Provide the (X, Y) coordinate of the cell's center where the given text is located.  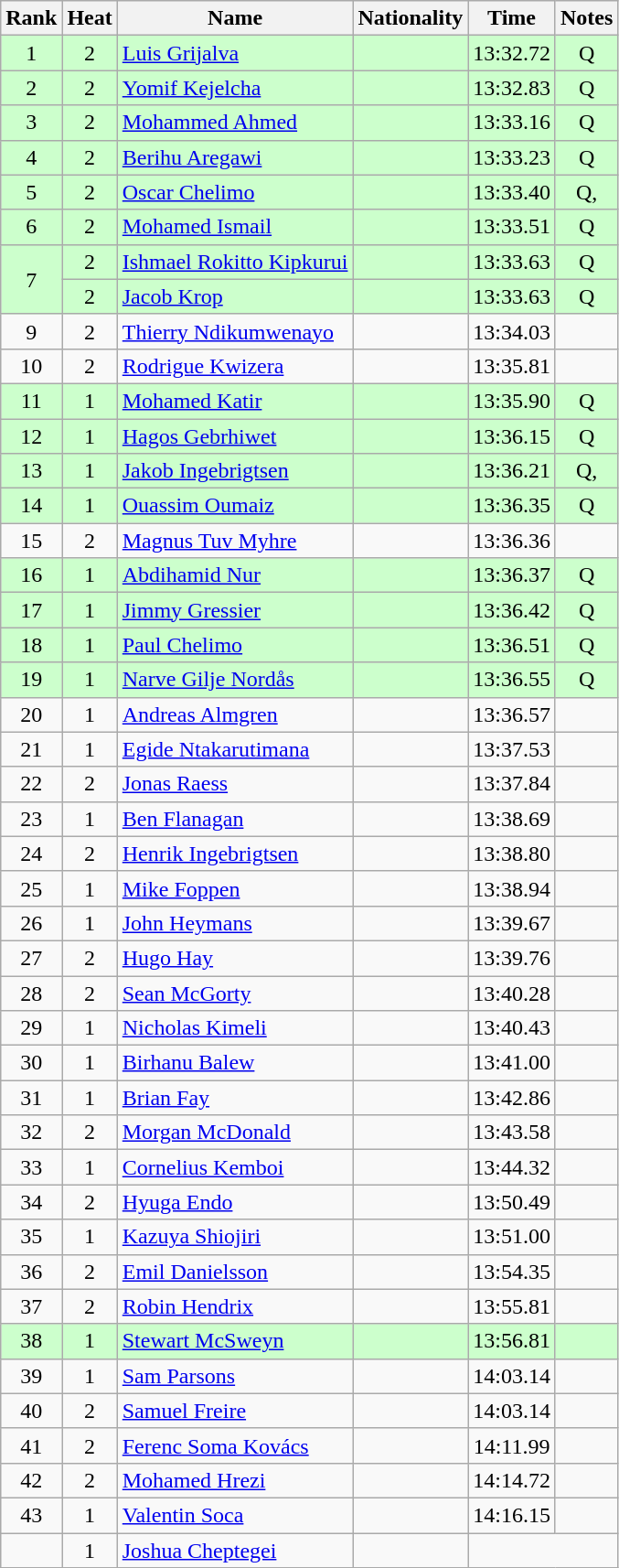
Yomif Kejelcha (235, 88)
29 (31, 1028)
9 (31, 331)
13:40.28 (512, 993)
11 (31, 401)
John Heymans (235, 923)
Emil Danielsson (235, 1272)
Mohammed Ahmed (235, 123)
Hugo Hay (235, 958)
40 (31, 1411)
13:36.42 (512, 610)
3 (31, 123)
12 (31, 436)
Rodrigue Kwizera (235, 366)
24 (31, 854)
13:37.53 (512, 749)
Henrik Ingebrigtsen (235, 854)
14 (31, 506)
13:33.23 (512, 157)
13:54.35 (512, 1272)
Abdihamid Nur (235, 575)
13 (31, 471)
Mohamed Katir (235, 401)
Robin Hendrix (235, 1306)
Magnus Tuv Myhre (235, 541)
Stewart McSweyn (235, 1341)
26 (31, 923)
28 (31, 993)
Jonas Raess (235, 784)
Berihu Aregawi (235, 157)
Sean McGorty (235, 993)
Jakob Ingebrigtsen (235, 471)
13:44.32 (512, 1167)
21 (31, 749)
13:41.00 (512, 1063)
Paul Chelimo (235, 645)
18 (31, 645)
Thierry Ndikumwenayo (235, 331)
15 (31, 541)
Luis Grijalva (235, 53)
36 (31, 1272)
13:56.81 (512, 1341)
Ouassim Oumaiz (235, 506)
Ben Flanagan (235, 819)
Brian Fay (235, 1098)
10 (31, 366)
13:36.21 (512, 471)
13:42.86 (512, 1098)
13:37.84 (512, 784)
13:36.51 (512, 645)
Morgan McDonald (235, 1133)
13:36.37 (512, 575)
13:39.67 (512, 923)
Jacob Krop (235, 296)
23 (31, 819)
Rank (31, 18)
Nationality (411, 18)
6 (31, 227)
13:35.81 (512, 366)
13:36.15 (512, 436)
4 (31, 157)
Mohamed Hrezi (235, 1480)
Egide Ntakarutimana (235, 749)
Samuel Freire (235, 1411)
34 (31, 1202)
Hagos Gebrhiwet (235, 436)
33 (31, 1167)
13:38.94 (512, 888)
Narve Gilje Nordås (235, 680)
13:43.58 (512, 1133)
7 (31, 279)
Hyuga Endo (235, 1202)
5 (31, 192)
13:40.43 (512, 1028)
14:11.99 (512, 1445)
Time (512, 18)
13:33.40 (512, 192)
17 (31, 610)
13:35.90 (512, 401)
35 (31, 1237)
13:32.83 (512, 88)
Mohamed Ismail (235, 227)
Notes (586, 18)
30 (31, 1063)
13:39.76 (512, 958)
32 (31, 1133)
Joshua Cheptegei (235, 1551)
13:36.57 (512, 714)
Sam Parsons (235, 1376)
Ishmael Rokitto Kipkurui (235, 262)
13:38.80 (512, 854)
Name (235, 18)
13:55.81 (512, 1306)
13:50.49 (512, 1202)
13:32.72 (512, 53)
Birhanu Balew (235, 1063)
Cornelius Kemboi (235, 1167)
16 (31, 575)
Andreas Almgren (235, 714)
Heat (90, 18)
43 (31, 1515)
13:33.51 (512, 227)
25 (31, 888)
27 (31, 958)
13:34.03 (512, 331)
42 (31, 1480)
14:16.15 (512, 1515)
39 (31, 1376)
13:36.35 (512, 506)
41 (31, 1445)
Nicholas Kimeli (235, 1028)
Valentin Soca (235, 1515)
20 (31, 714)
14:14.72 (512, 1480)
38 (31, 1341)
37 (31, 1306)
13:38.69 (512, 819)
Ferenc Soma Kovács (235, 1445)
13:51.00 (512, 1237)
Jimmy Gressier (235, 610)
13:36.55 (512, 680)
Mike Foppen (235, 888)
22 (31, 784)
Kazuya Shiojiri (235, 1237)
13:33.16 (512, 123)
19 (31, 680)
Oscar Chelimo (235, 192)
31 (31, 1098)
13:36.36 (512, 541)
